Capture the cell that displays the provided text and extract its (X, Y) central coordinate. 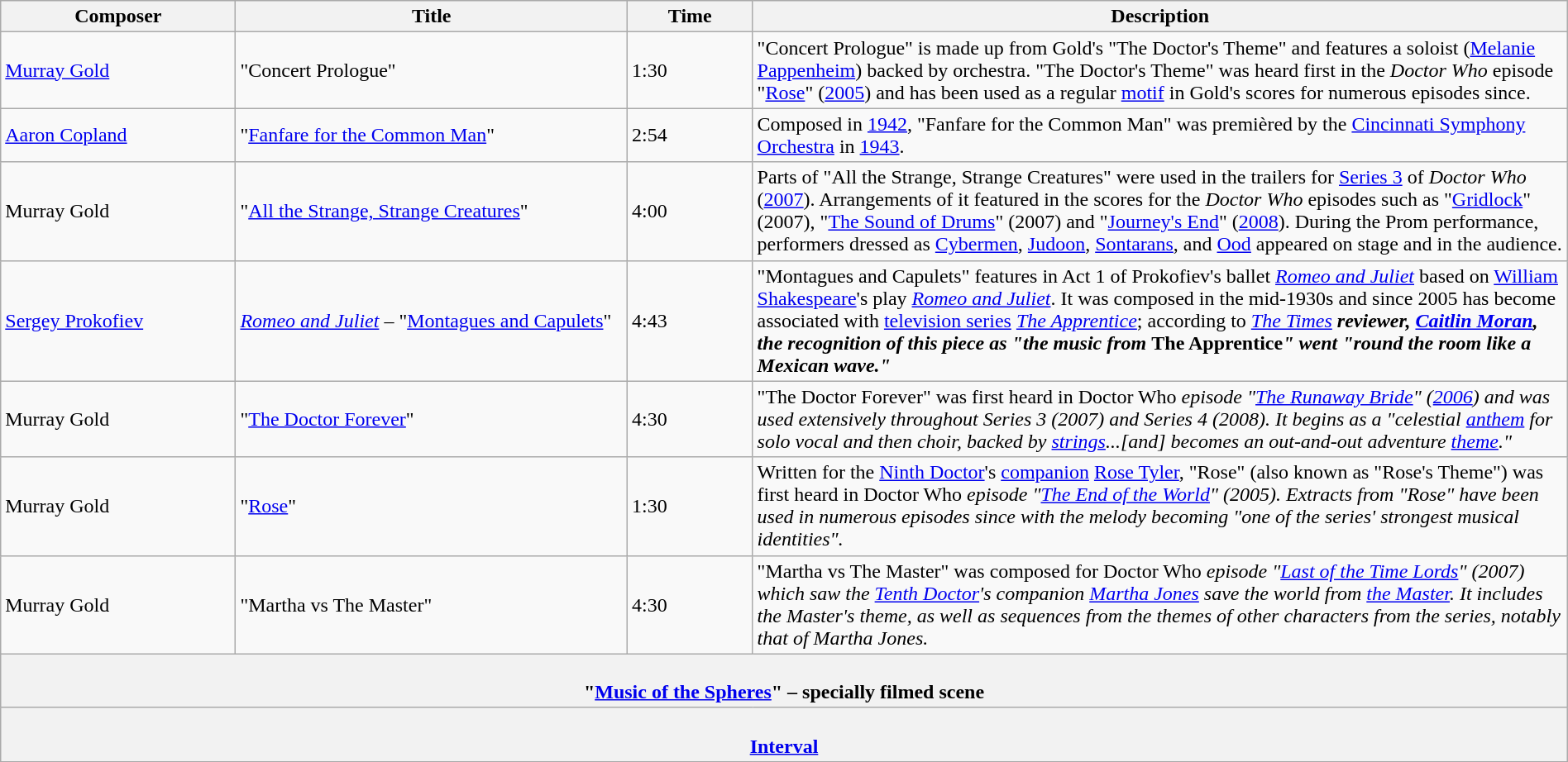
Description (1159, 17)
4:00 (691, 212)
Romeo and Juliet – "Montagues and Capulets" (432, 321)
"Concert Prologue" (432, 70)
Title (432, 17)
4:43 (691, 321)
"Martha vs The Master" (432, 605)
Time (691, 17)
"The Doctor Forever" (432, 419)
Aaron Copland (118, 136)
Composer (118, 17)
Composed in 1942, "Fanfare for the Common Man" was premièred by the Cincinnati Symphony Orchestra in 1943. (1159, 136)
2:54 (691, 136)
Sergey Prokofiev (118, 321)
"Music of the Spheres" – specially filmed scene (784, 681)
"Rose" (432, 506)
"All the Strange, Strange Creatures" (432, 212)
"Fanfare for the Common Man" (432, 136)
Interval (784, 734)
